Detect which cell encompasses the target text, then output its (X, Y) center coordinate. 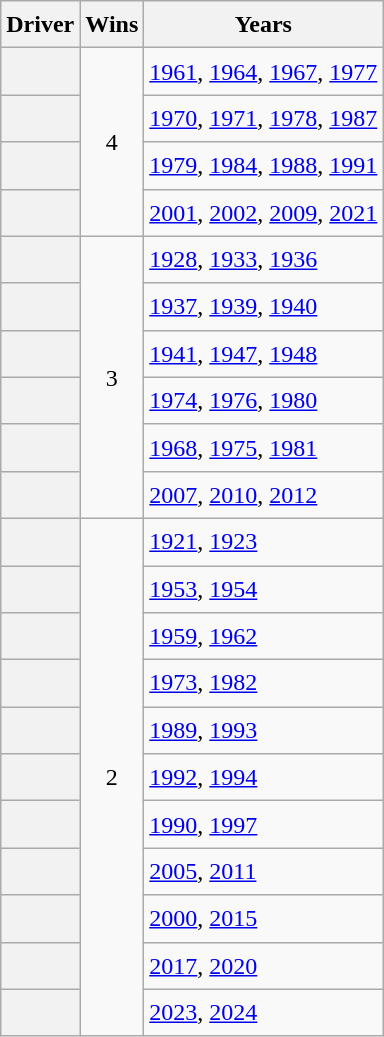
1974, 1976, 1980 (264, 400)
3 (112, 377)
2 (112, 777)
1959, 1962 (264, 636)
Wins (112, 24)
2007, 2010, 2012 (264, 494)
2023, 2024 (264, 1012)
1961, 1964, 1967, 1977 (264, 72)
1968, 1975, 1981 (264, 448)
1979, 1984, 1988, 1991 (264, 166)
Years (264, 24)
Driver (40, 24)
2005, 2011 (264, 872)
1992, 1994 (264, 778)
1990, 1997 (264, 824)
1937, 1939, 1940 (264, 306)
2001, 2002, 2009, 2021 (264, 212)
1941, 1947, 1948 (264, 354)
1953, 1954 (264, 590)
1989, 1993 (264, 730)
2017, 2020 (264, 966)
1973, 1982 (264, 684)
1928, 1933, 1936 (264, 260)
1921, 1923 (264, 542)
1970, 1971, 1978, 1987 (264, 118)
2000, 2015 (264, 918)
4 (112, 142)
